Provide the [x, y] coordinate of the cell's center where the given text is located.  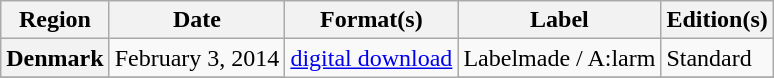
Denmark [55, 58]
digital download [372, 58]
Date [197, 20]
Label [560, 20]
Labelmade / A:larm [560, 58]
Standard [717, 58]
Region [55, 20]
February 3, 2014 [197, 58]
Edition(s) [717, 20]
Format(s) [372, 20]
